Detect which cell encompasses the target text, then output its (x, y) center coordinate. 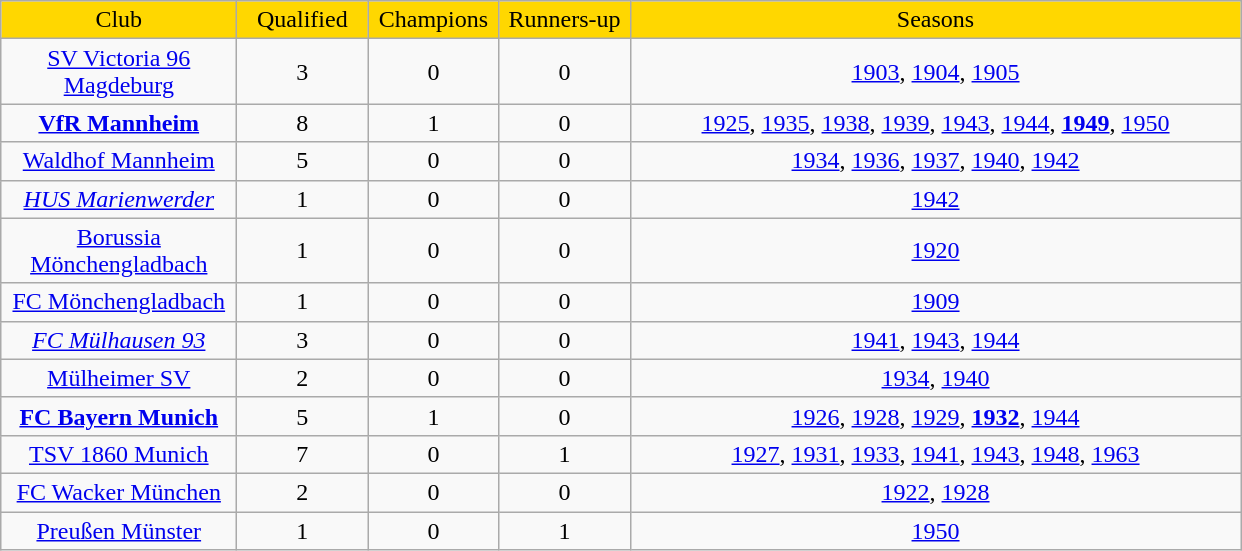
1927, 1931, 1933, 1941, 1943, 1948, 1963 (936, 454)
8 (302, 123)
SV Victoria 96 Magdeburg (119, 72)
FC Bayern Munich (119, 416)
Preußen Münster (119, 531)
1934, 1936, 1937, 1940, 1942 (936, 161)
1934, 1940 (936, 378)
1922, 1928 (936, 492)
Runners-up (564, 20)
Champions (434, 20)
1920 (936, 250)
Mülheimer SV (119, 378)
1925, 1935, 1938, 1939, 1943, 1944, 1949, 1950 (936, 123)
HUS Marienwerder (119, 199)
1942 (936, 199)
1903, 1904, 1905 (936, 72)
Seasons (936, 20)
FC Mülhausen 93 (119, 340)
FC Wacker München (119, 492)
1926, 1928, 1929, 1932, 1944 (936, 416)
Club (119, 20)
1909 (936, 302)
Qualified (302, 20)
Borussia Mönchengladbach (119, 250)
7 (302, 454)
1941, 1943, 1944 (936, 340)
TSV 1860 Munich (119, 454)
FC Mönchengladbach (119, 302)
1950 (936, 531)
VfR Mannheim (119, 123)
Waldhof Mannheim (119, 161)
